From the cell containing the given text, extract its center point as [x, y] coordinate. 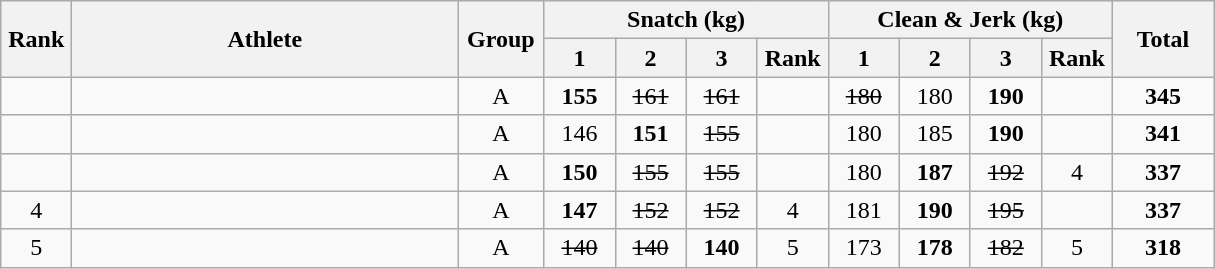
182 [1006, 248]
185 [934, 134]
187 [934, 172]
173 [864, 248]
Group [501, 39]
Clean & Jerk (kg) [970, 20]
181 [864, 210]
195 [1006, 210]
192 [1006, 172]
318 [1162, 248]
147 [580, 210]
345 [1162, 96]
Snatch (kg) [686, 20]
178 [934, 248]
146 [580, 134]
150 [580, 172]
Total [1162, 39]
341 [1162, 134]
Athlete [265, 39]
151 [650, 134]
